For the text-containing cell, return its midpoint in (X, Y) coordinate format. 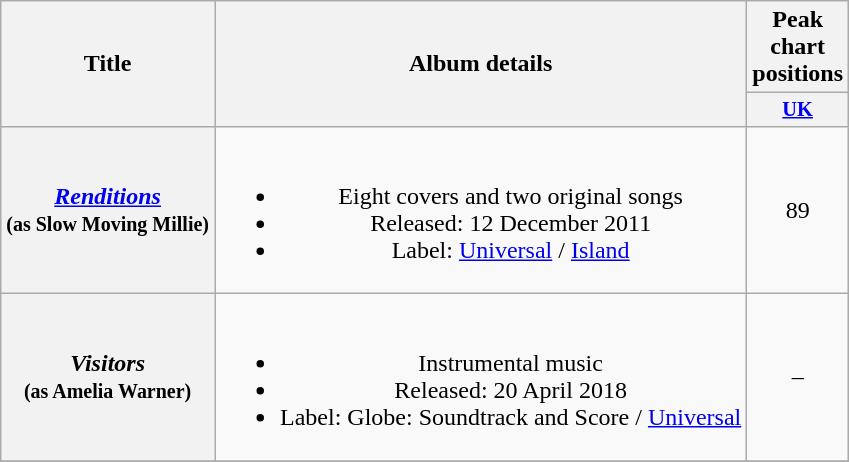
89 (798, 210)
Eight covers and two original songsReleased: 12 December 2011Label: Universal / Island (480, 210)
Album details (480, 64)
Visitors(as Amelia Warner) (108, 378)
– (798, 378)
UK (798, 110)
Title (108, 64)
Instrumental musicReleased: 20 April 2018Label: Globe: Soundtrack and Score / Universal (480, 378)
Peak chart positions (798, 47)
Renditions(as Slow Moving Millie) (108, 210)
